Determine the (x, y) coordinate at the center of the cell enclosing the given text.  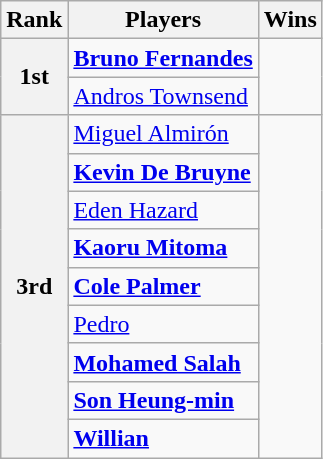
Players (163, 20)
Eden Hazard (163, 210)
Miguel Almirón (163, 134)
1st (34, 77)
Rank (34, 20)
Pedro (163, 324)
Wins (290, 20)
Mohamed Salah (163, 362)
Kevin De Bruyne (163, 172)
Kaoru Mitoma (163, 248)
Cole Palmer (163, 286)
Andros Townsend (163, 96)
3rd (34, 286)
Son Heung-min (163, 400)
Willian (163, 438)
Bruno Fernandes (163, 58)
